Identify which cell holds the provided text, then report its (x, y) central coordinate. 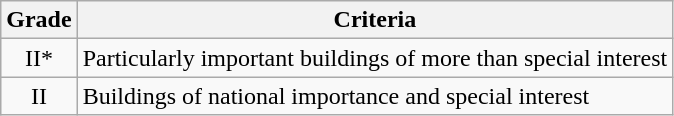
Particularly important buildings of more than special interest (375, 58)
II* (39, 58)
II (39, 96)
Grade (39, 20)
Buildings of national importance and special interest (375, 96)
Criteria (375, 20)
